Provide the (x, y) coordinate of the cell's center where the given text is located.  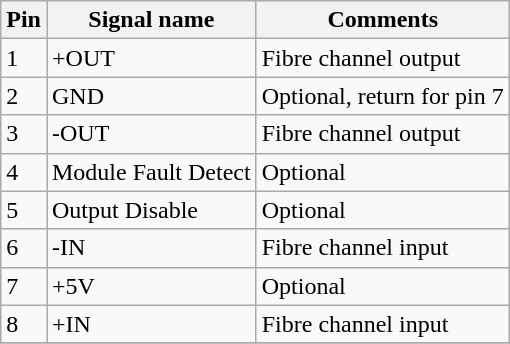
+IN (151, 324)
1 (24, 58)
2 (24, 96)
Output Disable (151, 210)
7 (24, 286)
4 (24, 172)
-OUT (151, 134)
Module Fault Detect (151, 172)
-IN (151, 248)
3 (24, 134)
+OUT (151, 58)
GND (151, 96)
6 (24, 248)
+5V (151, 286)
8 (24, 324)
Comments (382, 20)
Pin (24, 20)
Optional, return for pin 7 (382, 96)
5 (24, 210)
Signal name (151, 20)
